Locate the cell with the specified text and output its [X, Y] center coordinate. 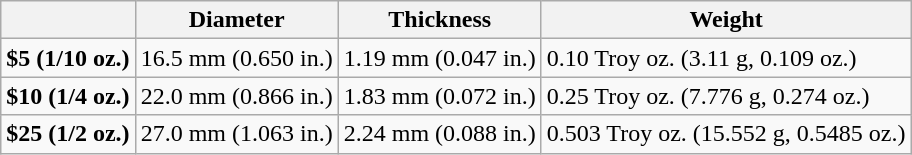
$5 (1/10 oz.) [68, 58]
$25 (1/2 oz.) [68, 134]
Weight [726, 20]
Thickness [440, 20]
0.25 Troy oz. (7.776 g, 0.274 oz.) [726, 96]
2.24 mm (0.088 in.) [440, 134]
Diameter [236, 20]
$10 (1/4 oz.) [68, 96]
1.83 mm (0.072 in.) [440, 96]
27.0 mm (1.063 in.) [236, 134]
16.5 mm (0.650 in.) [236, 58]
22.0 mm (0.866 in.) [236, 96]
0.10 Troy oz. (3.11 g, 0.109 oz.) [726, 58]
1.19 mm (0.047 in.) [440, 58]
0.503 Troy oz. (15.552 g, 0.5485 oz.) [726, 134]
